Output the (x, y) coordinate of the center of the cell containing the given text.  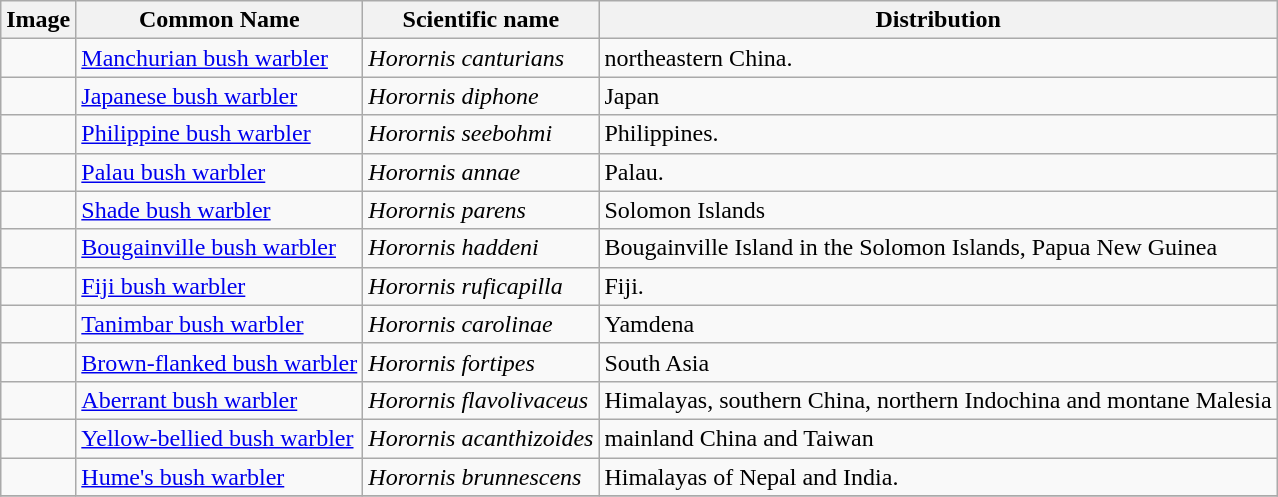
Philippine bush warbler (220, 134)
Horornis annae (481, 172)
Scientific name (481, 20)
Himalayas, southern China, northern Indochina and montane Malesia (938, 400)
Shade bush warbler (220, 210)
Brown-flanked bush warbler (220, 362)
Bougainville Island in the Solomon Islands, Papua New Guinea (938, 248)
Horornis acanthizoides (481, 438)
South Asia (938, 362)
mainland China and Taiwan (938, 438)
Bougainville bush warbler (220, 248)
Distribution (938, 20)
Tanimbar bush warbler (220, 324)
Image (38, 20)
Palau bush warbler (220, 172)
Philippines. (938, 134)
Manchurian bush warbler (220, 58)
Horornis diphone (481, 96)
Horornis seebohmi (481, 134)
Palau. (938, 172)
Japan (938, 96)
Hume's bush warbler (220, 477)
Himalayas of Nepal and India. (938, 477)
Horornis parens (481, 210)
Aberrant bush warbler (220, 400)
Japanese bush warbler (220, 96)
Horornis canturians (481, 58)
Horornis flavolivaceus (481, 400)
Horornis fortipes (481, 362)
Solomon Islands (938, 210)
Horornis brunnescens (481, 477)
Fiji bush warbler (220, 286)
Common Name (220, 20)
Horornis carolinae (481, 324)
Yamdena (938, 324)
Horornis haddeni (481, 248)
Horornis ruficapilla (481, 286)
northeastern China. (938, 58)
Yellow-bellied bush warbler (220, 438)
Fiji. (938, 286)
